Scan for the cell matching the given text and deliver its [x, y] coordinate at center. 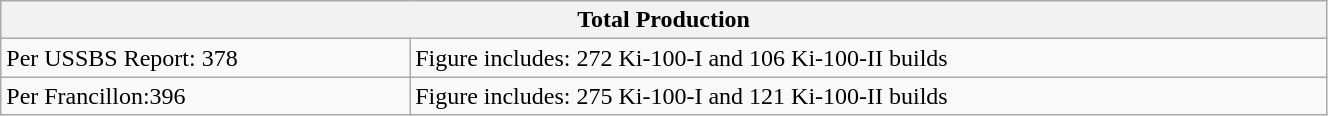
Per USSBS Report: 378 [206, 58]
Total Production [664, 20]
Figure includes: 272 Ki-100-I and 106 Ki-100-II builds [868, 58]
Per Francillon:396 [206, 96]
Figure includes: 275 Ki-100-I and 121 Ki-100-II builds [868, 96]
